Search for the cell housing the specified text and yield its [x, y] center coordinate. 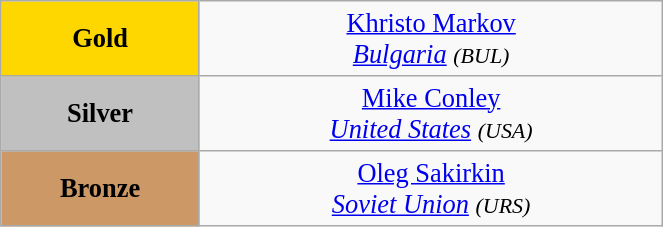
Gold [100, 38]
Khristo MarkovBulgaria (BUL) [430, 38]
Bronze [100, 188]
Silver [100, 112]
Mike ConleyUnited States (USA) [430, 112]
Oleg SakirkinSoviet Union (URS) [430, 188]
